Scan for the cell matching the given text and deliver its [x, y] coordinate at center. 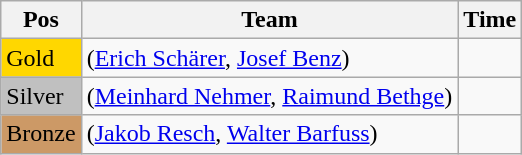
Gold [41, 58]
(Meinhard Nehmer, Raimund Bethge) [270, 96]
Silver [41, 96]
Pos [41, 20]
Team [270, 20]
(Jakob Resch, Walter Barfuss) [270, 134]
(Erich Schärer, Josef Benz) [270, 58]
Bronze [41, 134]
Time [490, 20]
